Determine the [x, y] coordinate at the center of the cell enclosing the given text.  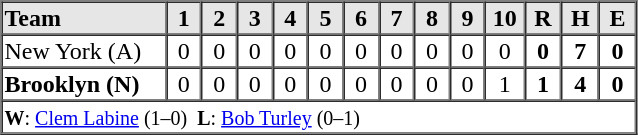
E [618, 18]
H [581, 18]
R [542, 18]
3 [254, 18]
2 [220, 18]
6 [360, 18]
Team [84, 18]
9 [468, 18]
5 [326, 18]
New York (A) [84, 50]
10 [504, 18]
8 [432, 18]
Brooklyn (N) [84, 84]
W: Clem Labine (1–0) L: Bob Turley (0–1) [319, 116]
